Scan for the cell matching the given text and deliver its (x, y) coordinate at center. 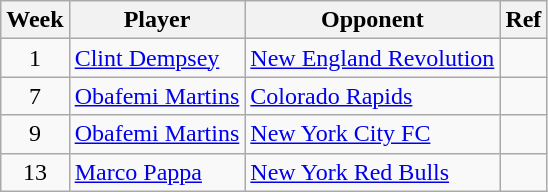
Player (157, 20)
Colorado Rapids (372, 96)
Week (35, 20)
Clint Dempsey (157, 58)
7 (35, 96)
New York City FC (372, 134)
Marco Pappa (157, 172)
Ref (524, 20)
New York Red Bulls (372, 172)
New England Revolution (372, 58)
13 (35, 172)
Opponent (372, 20)
9 (35, 134)
1 (35, 58)
